Search for the cell housing the specified text and yield its (x, y) center coordinate. 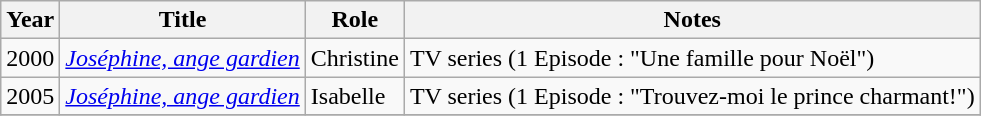
Role (354, 20)
Title (182, 20)
Year (30, 20)
TV series (1 Episode : "Une famille pour Noël") (692, 58)
2000 (30, 58)
TV series (1 Episode : "Trouvez-moi le prince charmant!") (692, 96)
Notes (692, 20)
2005 (30, 96)
Isabelle (354, 96)
Christine (354, 58)
